Find where the given text appears and provide that cell's center as [X, Y] coordinate. 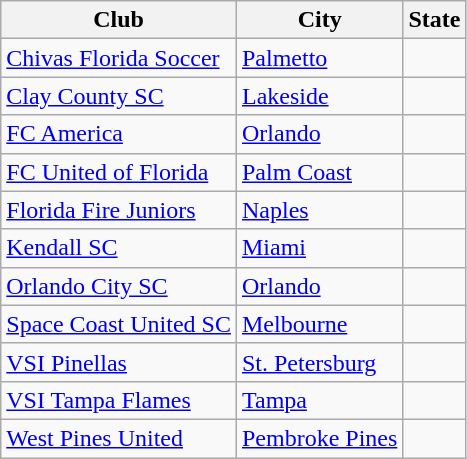
Club [119, 20]
Melbourne [319, 324]
VSI Tampa Flames [119, 400]
West Pines United [119, 438]
Florida Fire Juniors [119, 210]
Space Coast United SC [119, 324]
FC United of Florida [119, 172]
Palmetto [319, 58]
Palm Coast [319, 172]
Chivas Florida Soccer [119, 58]
Orlando City SC [119, 286]
FC America [119, 134]
Clay County SC [119, 96]
Tampa [319, 400]
Naples [319, 210]
Kendall SC [119, 248]
State [434, 20]
Pembroke Pines [319, 438]
VSI Pinellas [119, 362]
City [319, 20]
St. Petersburg [319, 362]
Lakeside [319, 96]
Miami [319, 248]
